Detect which cell encompasses the target text, then output its (x, y) center coordinate. 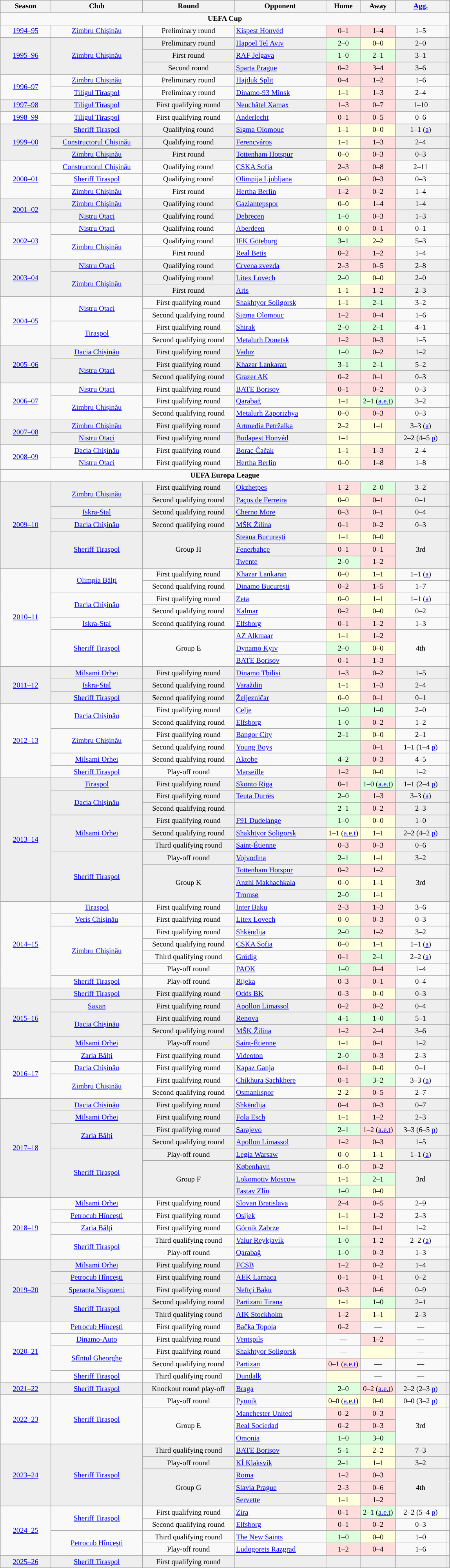
Metalurh Zaporizhya (280, 414)
0–1 (a.e.t) (343, 1364)
Group G (189, 1488)
Hajduk Split (280, 81)
Dinamo Tbilisi (280, 673)
Artmedia Petržalka (280, 426)
Odds BK (280, 994)
Pyunik (280, 1401)
Videoton (280, 1056)
KÍ Klaksvík (280, 1463)
1994–95 (26, 31)
2013–14 (26, 840)
2006–07 (26, 401)
Away (378, 6)
Anderlecht (280, 118)
Dynamo Kyiv (280, 648)
Season (26, 6)
2017–18 (26, 1149)
Sfîntul Gheorghe (97, 1358)
2021–22 (26, 1389)
Vaduz (280, 352)
Bačka Topola (280, 1327)
Servette (280, 1500)
Real Sociedad (280, 1426)
2–8 (420, 266)
Braga (280, 1389)
2010–11 (26, 618)
Valur Reykjavík (280, 1241)
Young Boys (280, 747)
Veris Chișinău (97, 920)
Aberdeen (280, 228)
7–3 (420, 1450)
UEFA Europa League (225, 476)
Grazer AK (280, 377)
Slovan Bratislava (280, 1204)
1–0 (a.e.t) (378, 784)
Fola Esch (280, 1118)
Speranța Nisporeni (97, 1290)
2018–19 (26, 1228)
2001–02 (26, 210)
Dinamo București (280, 587)
Zira (280, 1512)
Legia Warsaw (280, 1154)
Anzhi Makhachkala (280, 883)
Osijek (280, 1216)
1–1 (a.e.t) (343, 833)
1–1 (1–4 p) (420, 747)
Skonto Riga (280, 784)
Lokomotiv Moscow (280, 1179)
Budapest Honvéd (280, 439)
Zeta (280, 599)
Real Betis (280, 253)
2024–25 (26, 1531)
Knockout round play-off (189, 1389)
1–2 (a.e.t) (378, 1129)
Hapoel Tel Aviv (280, 44)
2–2 (4–5 p) (420, 439)
UEFA Cup (225, 19)
0–2 (a.e.t) (378, 1389)
2–2 (4–2 p) (420, 833)
4–5 (420, 760)
1999–00 (26, 142)
Dundalk (280, 1377)
2004–05 (26, 321)
2005–06 (26, 365)
Renova (280, 1019)
Kispest Honvéd (280, 31)
Željezničar (280, 698)
1995–96 (26, 56)
Omonia (280, 1439)
Crvena zvezda (280, 266)
1998–99 (26, 118)
2–2 (2–3 p) (420, 1389)
Grödig (280, 957)
Round (189, 6)
PAOK (280, 969)
Roma (280, 1475)
Sarajevo (280, 1129)
Bangor City (280, 735)
Shirak (280, 327)
Manchester United (280, 1413)
2025–26 (26, 1562)
2007–08 (26, 432)
Metalurh Donetsk (280, 340)
2011–12 (26, 686)
3–4 (378, 68)
AEK Larnaca (280, 1278)
Cherno More (280, 512)
Olimpija Ljubljana (280, 180)
2015–16 (26, 1019)
Ludogorets Razgrad (280, 1549)
Club (97, 6)
Vojvodina (280, 858)
2–9 (420, 1204)
Varaždin (280, 685)
0–0 (3–2 p) (420, 1401)
2–11 (420, 167)
0–9 (420, 1290)
Second round (189, 68)
Kalmar (280, 611)
Ferencváros (280, 142)
1–10 (420, 105)
Saxan (97, 1006)
Dinamo-Auto (97, 1340)
0–8 (378, 167)
The New Saints (280, 1537)
Inter Baku (280, 907)
Fenerbahçe (280, 549)
Steaua București (280, 538)
4–2 (343, 760)
Olimpia Bălți (97, 581)
2016–17 (26, 1074)
RAF Jelgava (280, 56)
IFK Göteborg (280, 241)
Neuchâtel Xamax (280, 105)
Rijeka (280, 982)
0–0 (a.e.t) (343, 1401)
Group H (189, 550)
Group F (189, 1179)
Home (343, 6)
Ventspils (280, 1340)
3–0 (378, 1439)
2022–23 (26, 1420)
Osmanlıspor (280, 1092)
5–3 (420, 241)
Marseille (280, 771)
1–1 (2–4 p) (420, 784)
F91 Dudelange (280, 821)
1–7 (420, 587)
Okzhetpes (280, 488)
AIK Stockholm (280, 1315)
Neftçi Baku (280, 1290)
Twente (280, 562)
Tromsø (280, 895)
Paços de Ferreira (280, 500)
1996–97 (26, 87)
5–2 (420, 364)
Teuta Durrës (280, 797)
2000–01 (26, 179)
Sparta Prague (280, 68)
Dinamo-93 Minsk (280, 93)
Kapaz Ganja (280, 1068)
Opponent (280, 6)
1997–98 (26, 105)
2002–03 (26, 241)
Celje (280, 710)
Fastav Zlín (280, 1191)
Gaziantepspor (280, 204)
København (280, 1167)
Górnik Zabrze (280, 1228)
Partizani Tirana (280, 1303)
2012–13 (26, 741)
Debrecen (280, 217)
2020–21 (26, 1352)
2009–10 (26, 525)
Group K (189, 883)
Borac Čačak (280, 451)
3–3 (6–5 p) (420, 1129)
Aktobe (280, 760)
2003–04 (26, 278)
AZ Alkmaar (280, 636)
2–2 (5–4 p) (420, 1512)
Slavia Prague (280, 1488)
Chikhura Sachkhere (280, 1081)
2–7 (420, 1092)
2008–09 (26, 458)
FCSB (280, 1265)
Partizan (280, 1364)
Agg. (420, 6)
2023–24 (26, 1475)
Aris (280, 290)
2014–15 (26, 944)
2019–20 (26, 1290)
